Determine the (X, Y) coordinate at the center of the cell enclosing the given text.  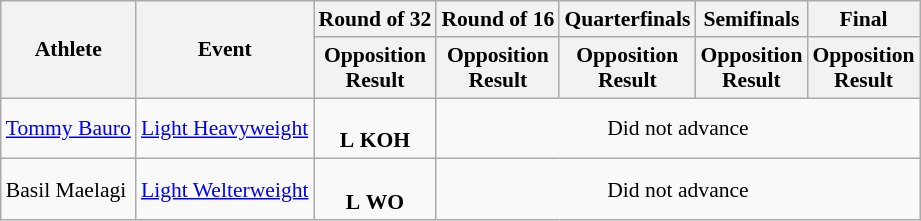
Athlete (68, 50)
Final (863, 19)
L WO (376, 190)
Round of 32 (376, 19)
Light Welterweight (225, 190)
L KOH (376, 128)
Quarterfinals (627, 19)
Semifinals (751, 19)
Round of 16 (498, 19)
Light Heavyweight (225, 128)
Tommy Bauro (68, 128)
Event (225, 50)
Basil Maelagi (68, 190)
